Search for the cell housing the specified text and yield its (x, y) center coordinate. 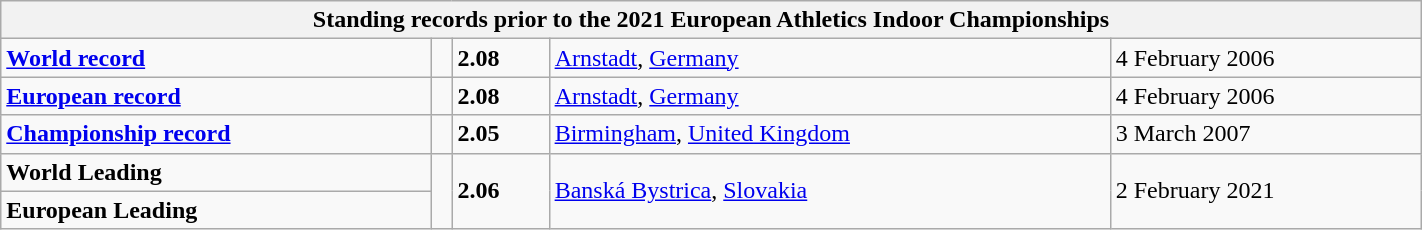
World Leading (216, 172)
European record (216, 96)
3 March 2007 (1266, 134)
World record (216, 58)
Birmingham, United Kingdom (830, 134)
Standing records prior to the 2021 European Athletics Indoor Championships (711, 20)
Championship record (216, 134)
2 February 2021 (1266, 191)
2.05 (500, 134)
2.06 (500, 191)
Banská Bystrica, Slovakia (830, 191)
European Leading (216, 210)
